Detect which cell encompasses the target text, then output its (x, y) center coordinate. 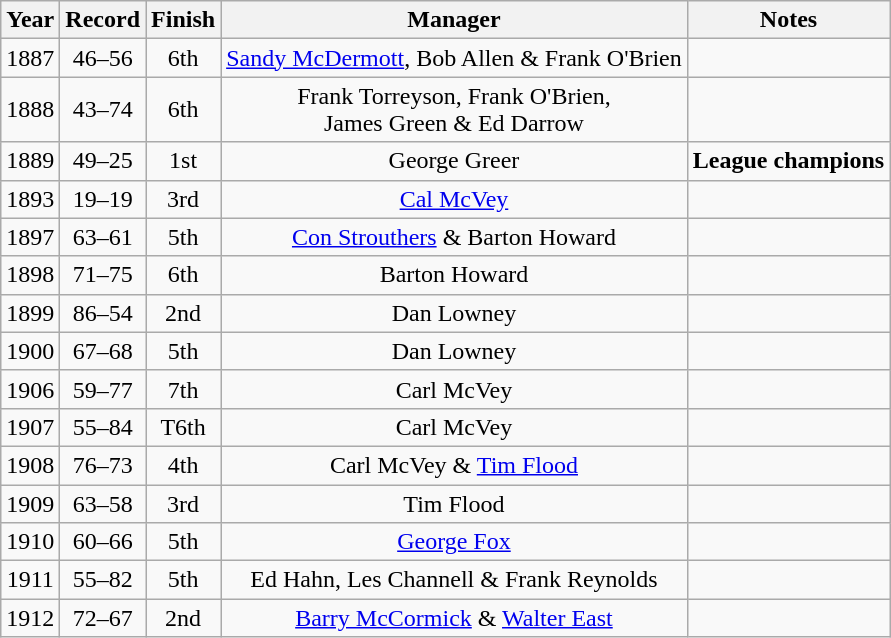
1st (184, 161)
1911 (30, 580)
76–73 (103, 465)
55–82 (103, 580)
1907 (30, 427)
1900 (30, 351)
T6th (184, 427)
7th (184, 389)
67–68 (103, 351)
Frank Torreyson, Frank O'Brien,James Green & Ed Darrow (454, 110)
4th (184, 465)
86–54 (103, 313)
1889 (30, 161)
Year (30, 20)
League champions (788, 161)
George Fox (454, 542)
49–25 (103, 161)
1899 (30, 313)
59–77 (103, 389)
43–74 (103, 110)
60–66 (103, 542)
1887 (30, 58)
1906 (30, 389)
George Greer (454, 161)
Notes (788, 20)
Record (103, 20)
1910 (30, 542)
72–67 (103, 618)
Manager (454, 20)
Sandy McDermott, Bob Allen & Frank O'Brien (454, 58)
Cal McVey (454, 199)
46–56 (103, 58)
Barry McCormick & Walter East (454, 618)
Barton Howard (454, 275)
1897 (30, 237)
Finish (184, 20)
1893 (30, 199)
71–75 (103, 275)
1908 (30, 465)
Con Strouthers & Barton Howard (454, 237)
55–84 (103, 427)
Ed Hahn, Les Channell & Frank Reynolds (454, 580)
1909 (30, 503)
63–61 (103, 237)
1888 (30, 110)
1912 (30, 618)
Tim Flood (454, 503)
19–19 (103, 199)
63–58 (103, 503)
Carl McVey & Tim Flood (454, 465)
1898 (30, 275)
